Pinpoint the cell where the given text exists, returning its (x, y) midpoint coordinate. 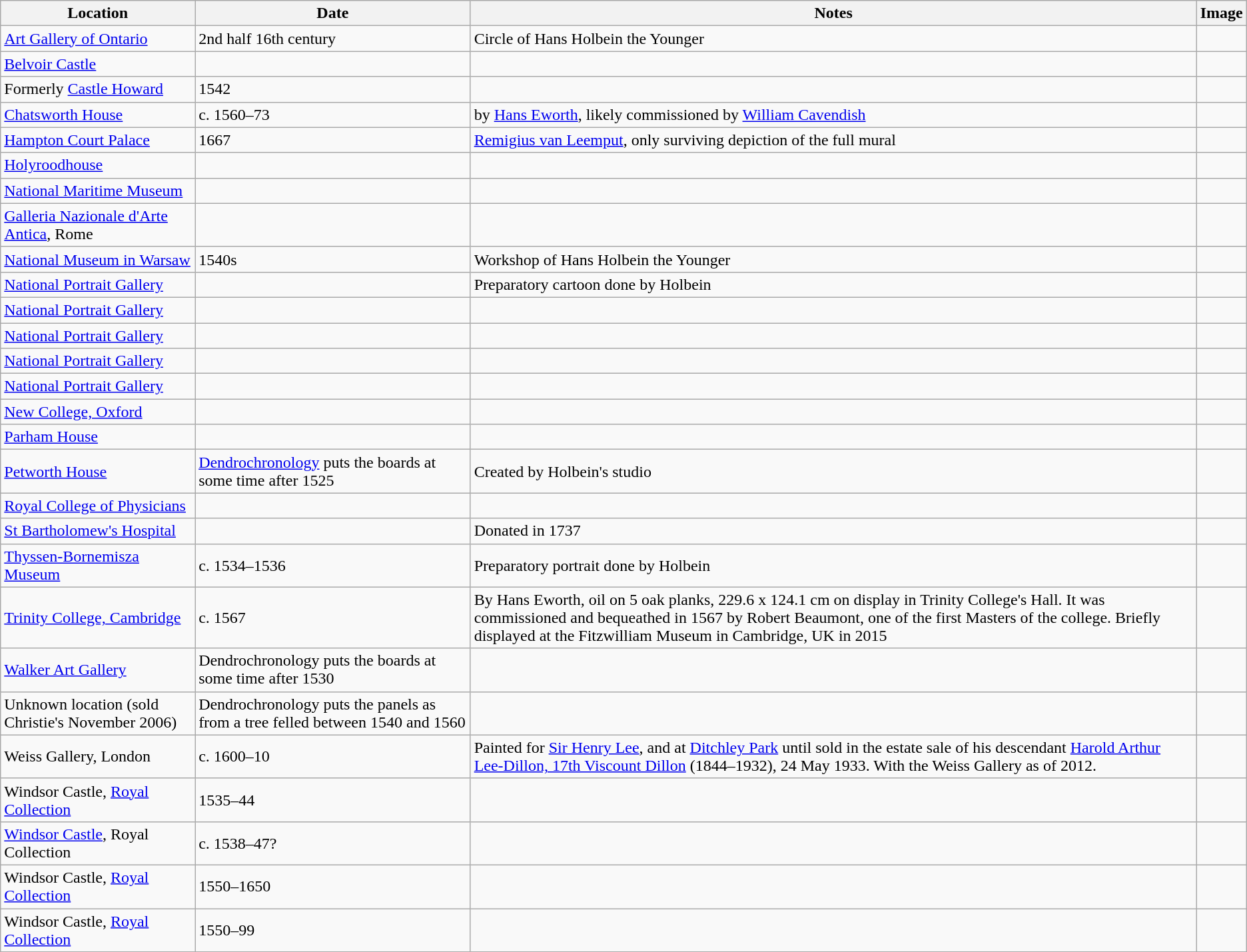
Petworth House (98, 472)
c. 1567 (333, 618)
Notes (833, 13)
Belvoir Castle (98, 64)
Weiss Gallery, London (98, 757)
Preparatory cartoon done by Holbein (833, 284)
Formerly Castle Howard (98, 89)
Donated in 1737 (833, 531)
Chatsworth House (98, 115)
1667 (333, 140)
Walker Art Gallery (98, 670)
St Bartholomew's Hospital (98, 531)
2nd half 16th century (333, 39)
1550–1650 (333, 886)
Remigius van Leemput, only surviving depiction of the full mural (833, 140)
Circle of Hans Holbein the Younger (833, 39)
1542 (333, 89)
Hampton Court Palace (98, 140)
1535–44 (333, 799)
1540s (333, 259)
Dendrochronology puts the boards at some time after 1525 (333, 472)
1550–99 (333, 930)
c. 1538–47? (333, 843)
Art Gallery of Ontario (98, 39)
Image (1222, 13)
National Museum in Warsaw (98, 259)
Date (333, 13)
Dendrochronology puts the panels as from a tree felled between 1540 and 1560 (333, 713)
Dendrochronology puts the boards at some time after 1530 (333, 670)
National Maritime Museum (98, 191)
Trinity College, Cambridge (98, 618)
c. 1600–10 (333, 757)
Unknown location (sold Christie's November 2006) (98, 713)
Galleria Nazionale d'Arte Antica, Rome (98, 225)
c. 1534–1536 (333, 565)
Royal College of Physicians (98, 506)
New College, Oxford (98, 412)
c. 1560–73 (333, 115)
Location (98, 13)
Workshop of Hans Holbein the Younger (833, 259)
Preparatory portrait done by Holbein (833, 565)
Parham House (98, 437)
by Hans Eworth, likely commissioned by William Cavendish (833, 115)
Created by Holbein's studio (833, 472)
Holyroodhouse (98, 165)
Thyssen-Bornemisza Museum (98, 565)
